Locate the cell with the specified text and output its (X, Y) center coordinate. 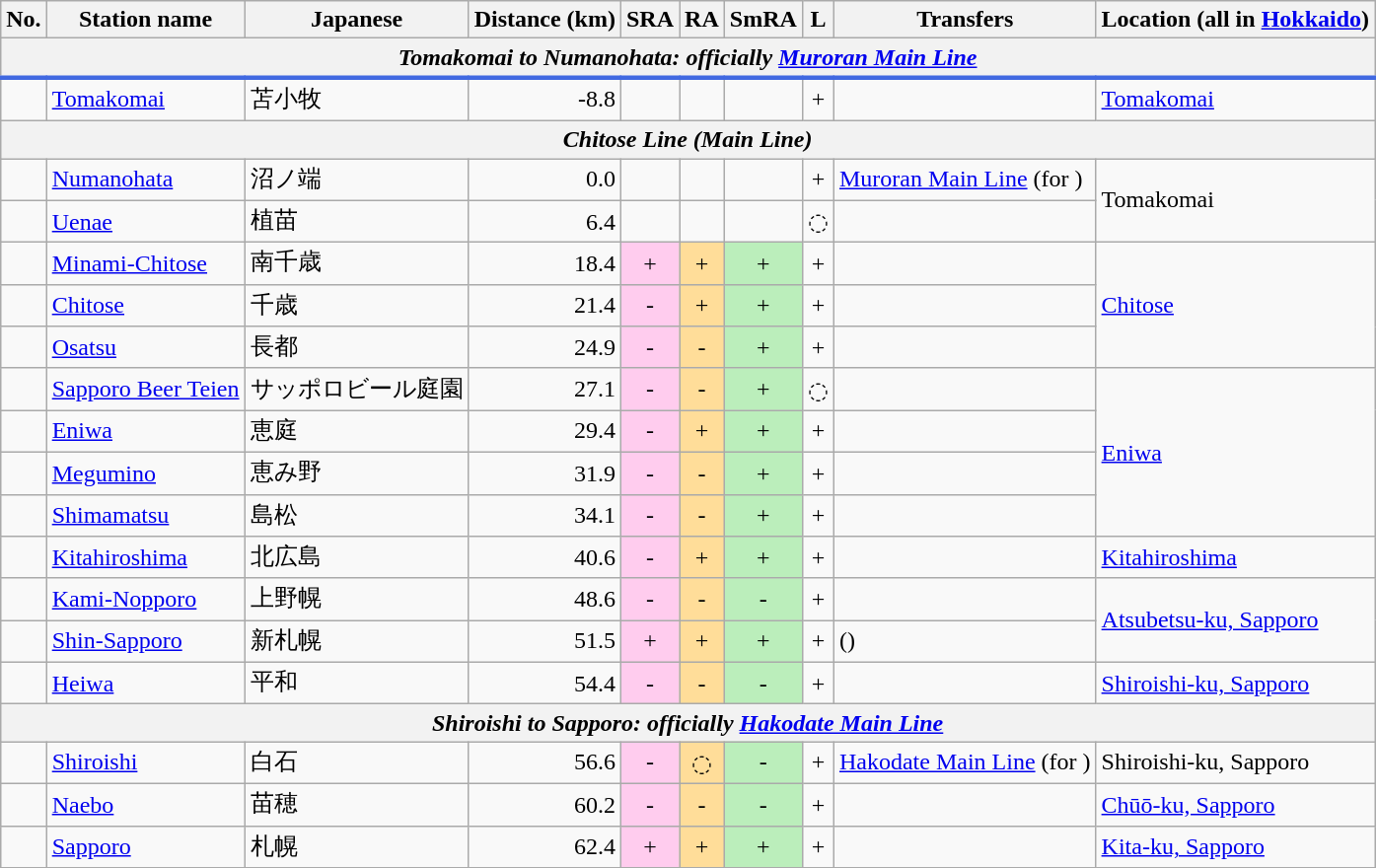
苗穂 (357, 805)
() (965, 641)
Station name (146, 20)
Muroran Main Line (for ) (965, 180)
21.4 (544, 306)
48.6 (544, 600)
SRA (649, 20)
平和 (357, 683)
18.4 (544, 264)
6.4 (544, 221)
Kita-ku, Sapporo (1235, 846)
0.0 (544, 180)
62.4 (544, 846)
Shiroishi (146, 763)
白石 (357, 763)
34.1 (544, 515)
56.6 (544, 763)
恵庭 (357, 432)
Atsubetsu-ku, Sapporo (1235, 619)
北広島 (357, 558)
恵み野 (357, 473)
Shimamatsu (146, 515)
54.4 (544, 683)
Transfers (965, 20)
RA (702, 20)
新札幌 (357, 641)
31.9 (544, 473)
Minami-Chitose (146, 264)
29.4 (544, 432)
Megumino (146, 473)
Uenae (146, 221)
27.1 (544, 389)
サッポロビール庭園 (357, 389)
南千歳 (357, 264)
Kami-Nopporo (146, 600)
Naebo (146, 805)
No. (24, 20)
Sapporo (146, 846)
Chūō-ku, Sapporo (1235, 805)
Heiwa (146, 683)
Osatsu (146, 347)
Shiroishi to Sapporo: officially Hakodate Main Line (688, 723)
苫小牧 (357, 99)
Hakodate Main Line (for ) (965, 763)
24.9 (544, 347)
Distance (km) (544, 20)
島松 (357, 515)
Sapporo Beer Teien (146, 389)
51.5 (544, 641)
40.6 (544, 558)
SmRA (763, 20)
Chitose Line (Main Line) (688, 139)
沼ノ端 (357, 180)
長都 (357, 347)
千歳 (357, 306)
L (818, 20)
60.2 (544, 805)
Shin-Sapporo (146, 641)
植苗 (357, 221)
Tomakomai to Numanohata: officially Muroran Main Line (688, 58)
Numanohata (146, 180)
札幌 (357, 846)
-8.8 (544, 99)
上野幌 (357, 600)
Location (all in Hokkaido) (1235, 20)
Japanese (357, 20)
